Identify which cell holds the provided text, then report its (X, Y) central coordinate. 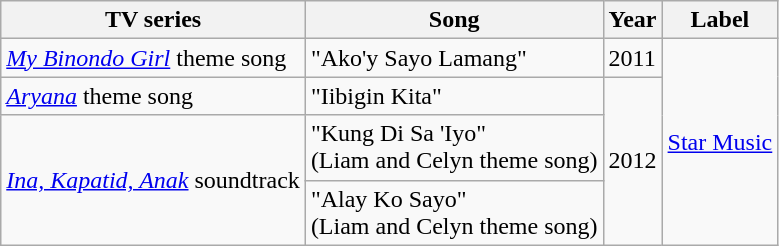
"Ako'y Sayo Lamang" (454, 58)
My Binondo Girl theme song (154, 58)
"Kung Di Sa 'Iyo" (Liam and Celyn theme song) (454, 148)
"Iibigin Kita" (454, 96)
2012 (632, 161)
Aryana theme song (154, 96)
Label (720, 20)
Year (632, 20)
2011 (632, 58)
Ina, Kapatid, Anak soundtrack (154, 180)
"Alay Ko Sayo" (Liam and Celyn theme song) (454, 212)
Song (454, 20)
Star Music (720, 142)
TV series (154, 20)
